From the cell containing the given text, extract its center point as (x, y) coordinate. 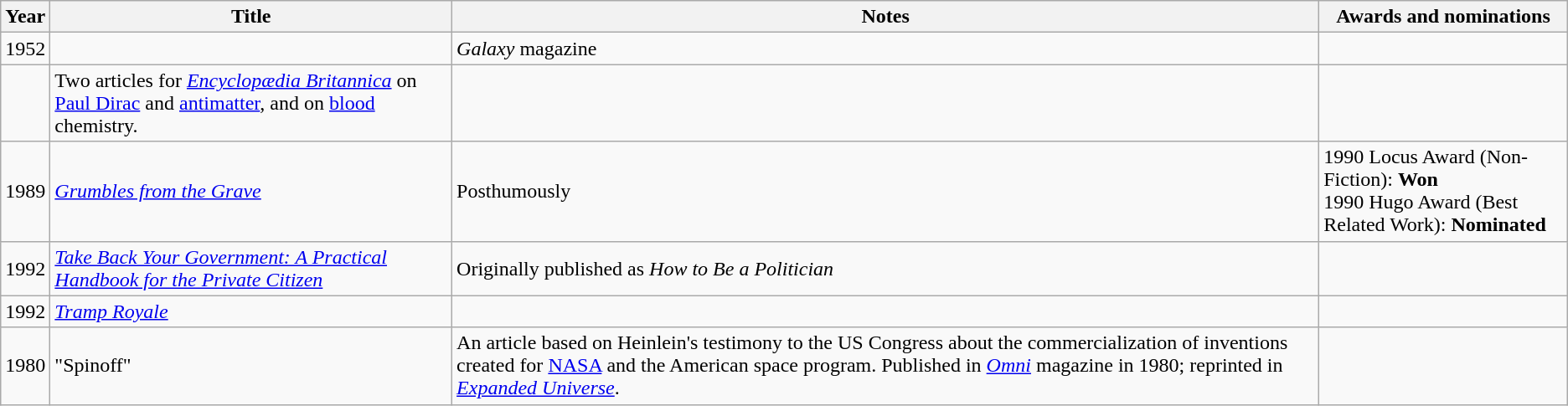
1989 (25, 191)
"Spinoff" (251, 366)
Galaxy magazine (886, 49)
1990 Locus Award (Non-Fiction): Won1990 Hugo Award (Best Related Work): Nominated (1444, 191)
Notes (886, 17)
Year (25, 17)
Two articles for Encyclopædia Britannica on Paul Dirac and antimatter, and on blood chemistry. (251, 103)
Take Back Your Government: A Practical Handbook for the Private Citizen (251, 268)
Awards and nominations (1444, 17)
Tramp Royale (251, 311)
1980 (25, 366)
Originally published as How to Be a Politician (886, 268)
Title (251, 17)
Grumbles from the Grave (251, 191)
1952 (25, 49)
Posthumously (886, 191)
